Scan for the cell matching the given text and deliver its [X, Y] coordinate at center. 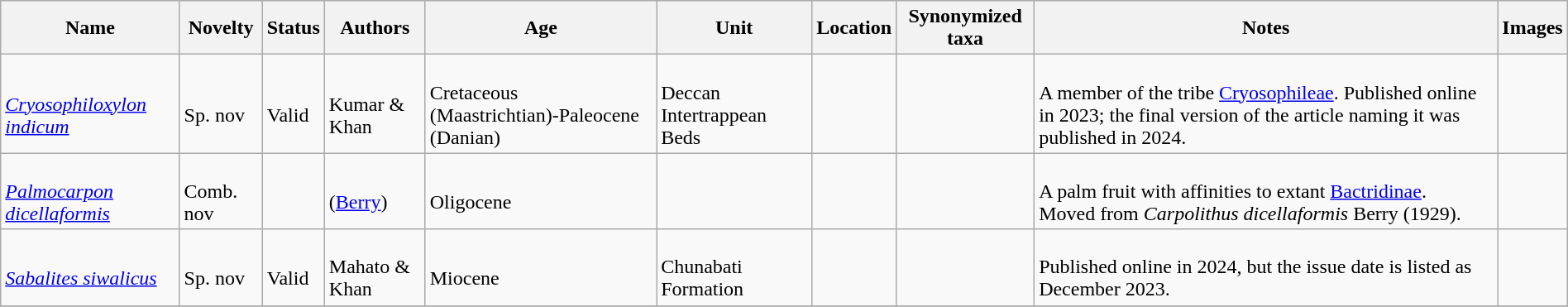
Synonymized taxa [966, 28]
Images [1533, 28]
Novelty [221, 28]
Notes [1266, 28]
Name [90, 28]
Authors [375, 28]
Deccan Intertrappean Beds [734, 104]
Oligocene [541, 191]
Published online in 2024, but the issue date is listed as December 2023. [1266, 267]
Cryosophiloxylon indicum [90, 104]
Comb. nov [221, 191]
A palm fruit with affinities to extant Bactridinae. Moved from Carpolithus dicellaformis Berry (1929). [1266, 191]
Cretaceous (Maastrichtian)-Paleocene (Danian) [541, 104]
A member of the tribe Cryosophileae. Published online in 2023; the final version of the article naming it was published in 2024. [1266, 104]
Mahato & Khan [375, 267]
Location [854, 28]
Status [293, 28]
Miocene [541, 267]
Chunabati Formation [734, 267]
Unit [734, 28]
Sabalites siwalicus [90, 267]
Kumar & Khan [375, 104]
(Berry) [375, 191]
Palmocarpon dicellaformis [90, 191]
Age [541, 28]
